Detect which cell encompasses the target text, then output its (X, Y) center coordinate. 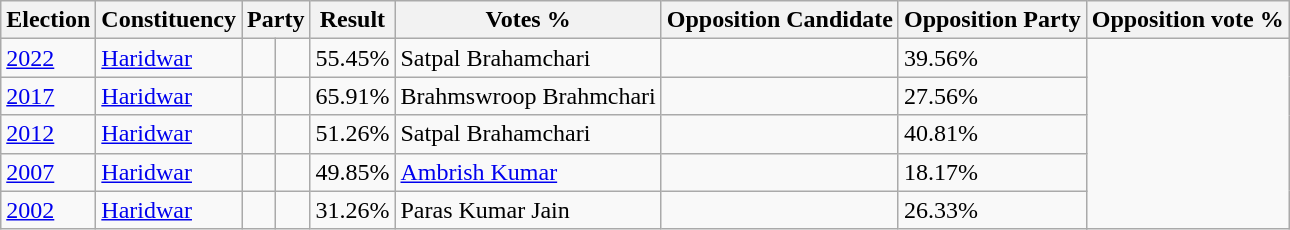
18.17% (992, 172)
Opposition Party (992, 20)
Brahmswroop Brahmchari (528, 96)
27.56% (992, 96)
Ambrish Kumar (528, 172)
2022 (48, 58)
Constituency (169, 20)
31.26% (352, 210)
Party (276, 20)
49.85% (352, 172)
Votes % (528, 20)
2007 (48, 172)
Opposition vote % (1188, 20)
26.33% (992, 210)
65.91% (352, 96)
2002 (48, 210)
Result (352, 20)
2017 (48, 96)
51.26% (352, 134)
Paras Kumar Jain (528, 210)
39.56% (992, 58)
Opposition Candidate (780, 20)
2012 (48, 134)
55.45% (352, 58)
Election (48, 20)
40.81% (992, 134)
